Search for the cell housing the specified text and yield its [x, y] center coordinate. 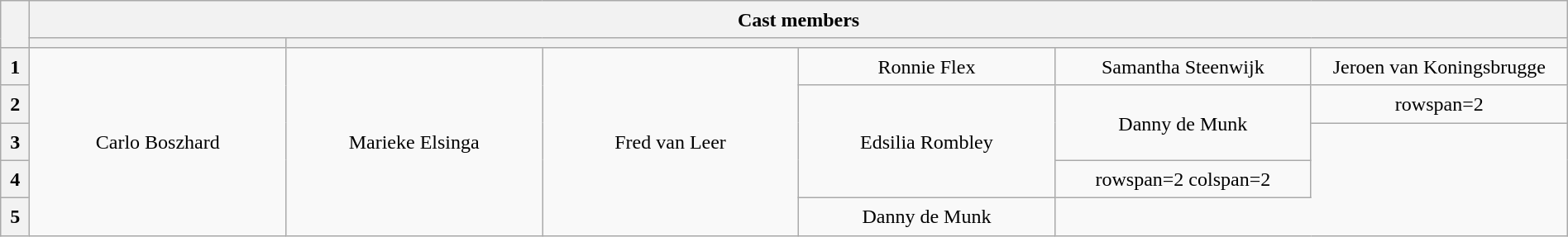
Jeroen van Koningsbrugge [1439, 66]
2 [15, 104]
Ronnie Flex [927, 66]
Samantha Steenwijk [1183, 66]
Marieke Elsinga [414, 141]
rowspan=2 colspan=2 [1183, 179]
rowspan=2 [1439, 104]
5 [15, 217]
3 [15, 141]
Edsilia Rombley [927, 142]
4 [15, 179]
Cast members [799, 20]
Carlo Boszhard [158, 141]
1 [15, 66]
Fred van Leer [671, 141]
